Detect which cell encompasses the target text, then output its [X, Y] center coordinate. 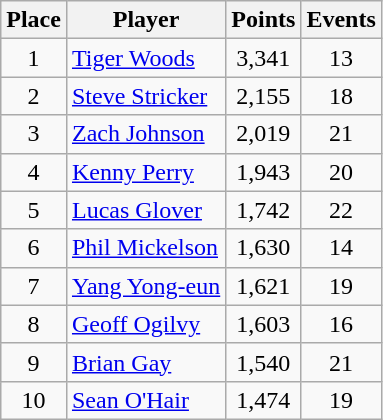
1 [34, 58]
10 [34, 400]
Brian Gay [146, 362]
Sean O'Hair [146, 400]
1,540 [264, 362]
Player [146, 20]
22 [341, 210]
1,943 [264, 172]
Geoff Ogilvy [146, 324]
3,341 [264, 58]
4 [34, 172]
20 [341, 172]
3 [34, 134]
16 [341, 324]
1,630 [264, 248]
5 [34, 210]
1,603 [264, 324]
Lucas Glover [146, 210]
Place [34, 20]
2 [34, 96]
8 [34, 324]
18 [341, 96]
Phil Mickelson [146, 248]
Yang Yong-eun [146, 286]
1,742 [264, 210]
2,155 [264, 96]
Events [341, 20]
14 [341, 248]
Zach Johnson [146, 134]
9 [34, 362]
13 [341, 58]
1,621 [264, 286]
6 [34, 248]
2,019 [264, 134]
Kenny Perry [146, 172]
Tiger Woods [146, 58]
Steve Stricker [146, 96]
1,474 [264, 400]
7 [34, 286]
Points [264, 20]
